Detect which cell encompasses the target text, then output its [x, y] center coordinate. 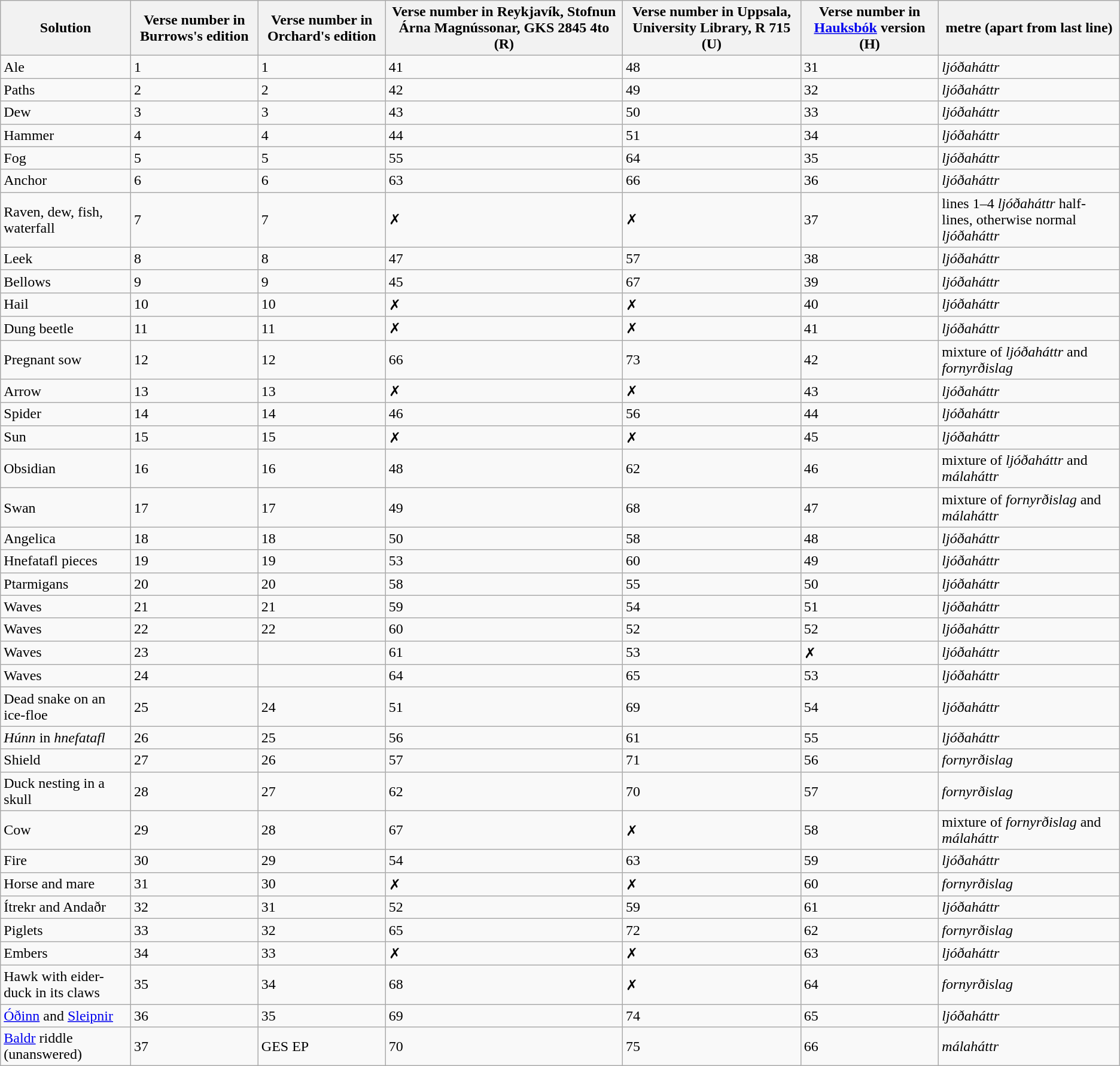
23 [194, 653]
GES EP [322, 1047]
Bellows [66, 281]
Baldr riddle (unanswered) [66, 1047]
málaháttr [1029, 1047]
Arrow [66, 391]
Swan [66, 507]
Raven, dew, fish, waterfall [66, 220]
72 [711, 930]
Ítrekr and Andaðr [66, 907]
38 [870, 258]
mixture of ljóðaháttr and málaháttr [1029, 469]
Piglets [66, 930]
Anchor [66, 181]
71 [711, 760]
Shield [66, 760]
73 [711, 359]
Obsidian [66, 469]
mixture of ljóðaháttr and fornyrðislag [1029, 359]
39 [870, 281]
Angelica [66, 538]
Dung beetle [66, 328]
Verse number in Orchard's edition [322, 28]
Solution [66, 28]
Hawk with eider-duck in its claws [66, 985]
Hail [66, 304]
Fire [66, 861]
Embers [66, 954]
40 [870, 304]
Hammer [66, 135]
Hnefatafl pieces [66, 561]
Cow [66, 830]
75 [711, 1047]
Leek [66, 258]
Duck nesting in a skull [66, 791]
Verse number in Uppsala, University Library, R 715 (U) [711, 28]
Dew [66, 112]
Ale [66, 67]
Óðinn and Sleipnir [66, 1015]
Sun [66, 437]
Horse and mare [66, 884]
Spider [66, 414]
Húnn in hnefatafl [66, 738]
Verse number in Burrows's edition [194, 28]
Paths [66, 90]
metre (apart from last line) [1029, 28]
Dead snake on an ice-floe [66, 707]
Verse number in Hauksbók version (H) [870, 28]
Fog [66, 158]
74 [711, 1015]
Pregnant sow [66, 359]
lines 1–4 ljóðaháttr half-lines, otherwise normal ljóðaháttr [1029, 220]
Verse number in Reykjavík, Stofnun Árna Magnússonar, GKS 2845 4to (R) [504, 28]
Ptarmigans [66, 584]
